Return [X, Y] of the center of cell containing provided text 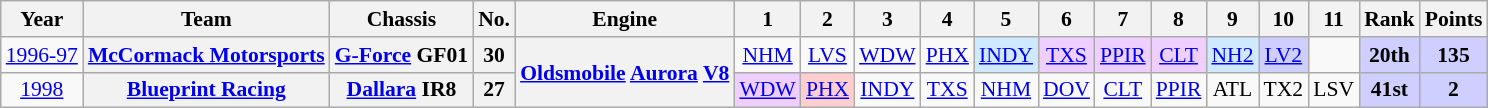
1 [767, 19]
No. [494, 19]
1998 [42, 90]
10 [1283, 19]
7 [1123, 19]
8 [1179, 19]
LSV [1334, 90]
ATL [1232, 90]
1996-97 [42, 55]
41st [1390, 90]
NH2 [1232, 55]
LV2 [1283, 55]
Rank [1390, 19]
4 [948, 19]
9 [1232, 19]
27 [494, 90]
McCormack Motorsports [206, 55]
30 [494, 55]
G-Force GF01 [402, 55]
Engine [624, 19]
DOV [1066, 90]
Blueprint Racing [206, 90]
Chassis [402, 19]
20th [1390, 55]
LVS [828, 55]
Points [1454, 19]
3 [887, 19]
Oldsmobile Aurora V8 [624, 72]
Team [206, 19]
135 [1454, 55]
TX2 [1283, 90]
6 [1066, 19]
Dallara IR8 [402, 90]
5 [1006, 19]
11 [1334, 19]
Year [42, 19]
